Detect which cell encompasses the target text, then output its (X, Y) center coordinate. 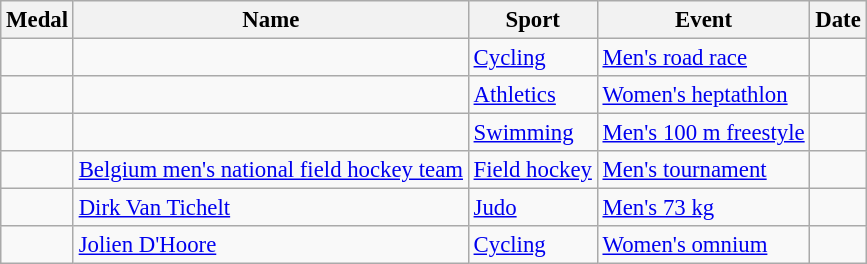
Women's omnium (704, 245)
Men's 100 m freestyle (704, 133)
Sport (532, 20)
Medal (38, 20)
Women's heptathlon (704, 95)
Men's 73 kg (704, 208)
Belgium men's national field hockey team (270, 170)
Event (704, 20)
Swimming (532, 133)
Field hockey (532, 170)
Dirk Van Tichelt (270, 208)
Men's road race (704, 58)
Date (838, 20)
Men's tournament (704, 170)
Jolien D'Hoore (270, 245)
Judo (532, 208)
Name (270, 20)
Athletics (532, 95)
